Find where the given text appears and provide that cell's center as (X, Y) coordinate. 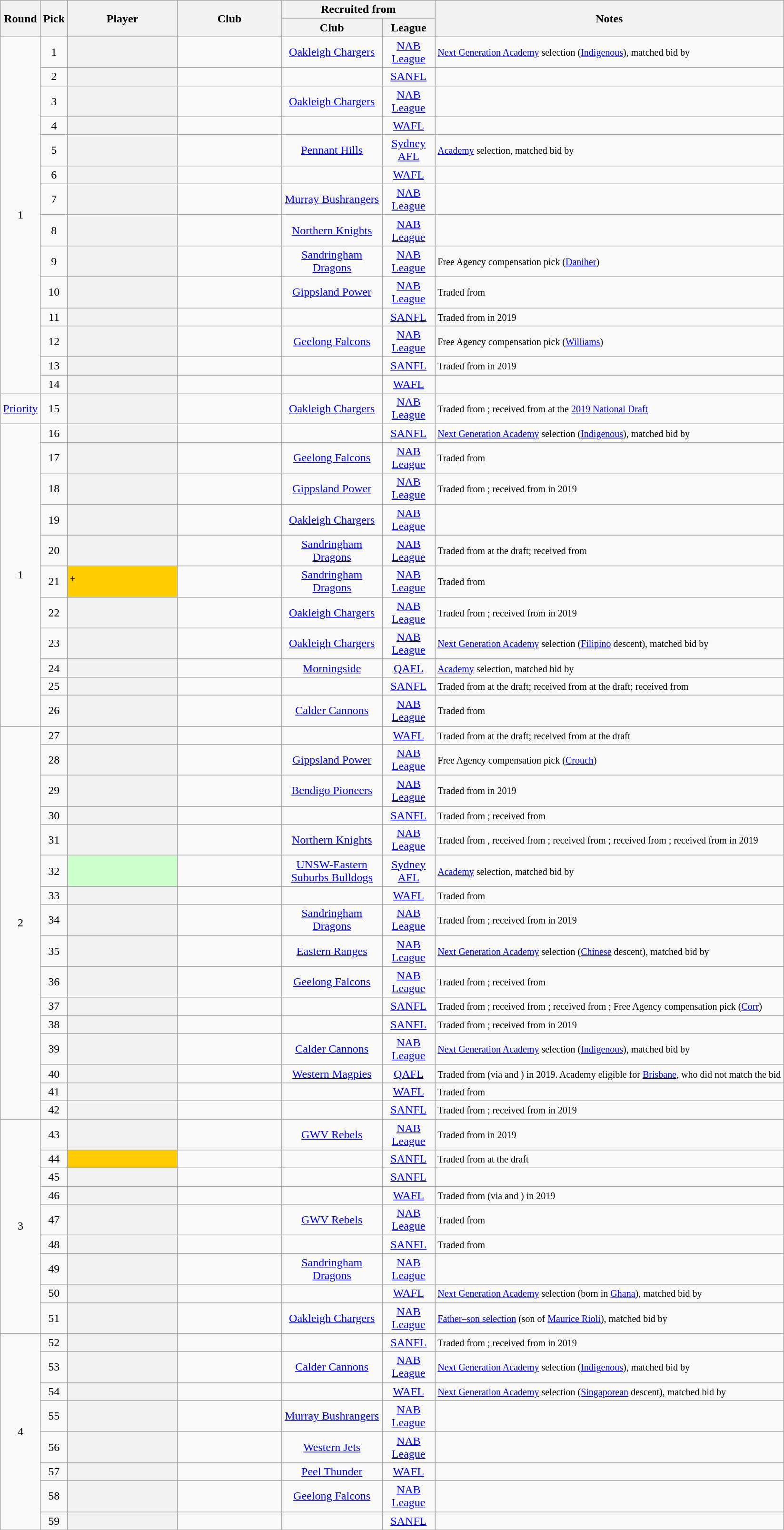
Bendigo Pioneers (332, 791)
12 (54, 342)
Western Jets (332, 1447)
28 (54, 760)
Traded from at the draft; received from at the draft (609, 735)
+ (123, 582)
Traded from (via and ) in 2019. Academy eligible for Brisbane, who did not match the bid (609, 1073)
30 (54, 815)
9 (54, 261)
Traded from , received from ; received from ; received from ; received from in 2019 (609, 840)
51 (54, 1318)
Father–son selection (son of Maurice Rioli), matched bid by (609, 1318)
Traded from ; received from at the 2019 National Draft (609, 408)
Next Generation Academy selection (Filipino descent), matched bid by (609, 644)
23 (54, 644)
Next Generation Academy selection (Singaporean descent), matched bid by (609, 1391)
7 (54, 199)
UNSW-Eastern Suburbs Bulldogs (332, 871)
38 (54, 1024)
5 (54, 150)
Traded from at the draft (609, 1159)
35 (54, 951)
36 (54, 982)
Free Agency compensation pick (Crouch) (609, 760)
Next Generation Academy selection (Chinese descent), matched bid by (609, 951)
53 (54, 1367)
8 (54, 230)
33 (54, 895)
18 (54, 488)
37 (54, 1006)
56 (54, 1447)
Traded from at the draft; received from at the draft; received from (609, 686)
Recruited from (358, 10)
11 (54, 317)
52 (54, 1342)
16 (54, 433)
10 (54, 292)
48 (54, 1244)
25 (54, 686)
49 (54, 1269)
24 (54, 668)
59 (54, 1521)
26 (54, 710)
19 (54, 520)
Traded from ; received from ; received from ; Free Agency compensation pick (Corr) (609, 1006)
58 (54, 1496)
32 (54, 871)
Priority (20, 408)
46 (54, 1195)
Traded from (via and ) in 2019 (609, 1195)
57 (54, 1471)
41 (54, 1092)
Pick (54, 19)
Free Agency compensation pick (Daniher) (609, 261)
17 (54, 458)
43 (54, 1134)
21 (54, 582)
40 (54, 1073)
31 (54, 840)
Traded from at the draft; received from (609, 550)
Round (20, 19)
League (408, 28)
Western Magpies (332, 1073)
20 (54, 550)
22 (54, 612)
Free Agency compensation pick (Williams) (609, 342)
Player (123, 19)
Notes (609, 19)
Next Generation Academy selection (born in Ghana), matched bid by (609, 1293)
14 (54, 384)
47 (54, 1220)
Pennant Hills (332, 150)
13 (54, 366)
27 (54, 735)
45 (54, 1177)
34 (54, 920)
6 (54, 175)
29 (54, 791)
44 (54, 1159)
55 (54, 1416)
50 (54, 1293)
Eastern Ranges (332, 951)
39 (54, 1049)
54 (54, 1391)
Morningside (332, 668)
15 (54, 408)
Peel Thunder (332, 1471)
42 (54, 1110)
